Extract the [x, y] coordinate from the center of the cell holding the provided text.  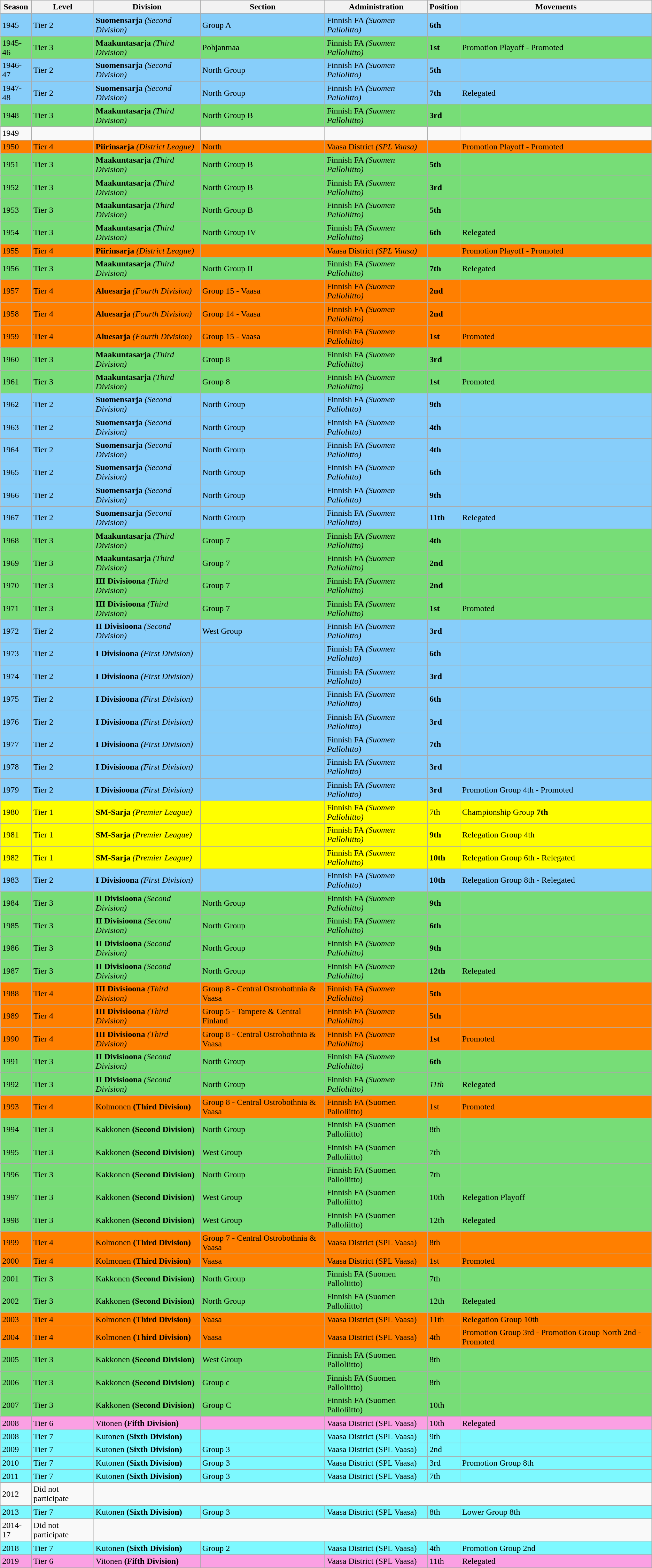
1970 [16, 586]
1965 [16, 472]
2003 [16, 1319]
1971 [16, 608]
1973 [16, 654]
North Group IV [263, 233]
1945-46 [16, 47]
1991 [16, 1061]
1961 [16, 382]
Group 2 [263, 1548]
Group A [263, 25]
2001 [16, 1279]
2004 [16, 1337]
2000 [16, 1261]
Position [444, 7]
2010 [16, 1463]
2012 [16, 1494]
1948 [16, 116]
2018 [16, 1548]
Level [63, 7]
1969 [16, 563]
1968 [16, 540]
2007 [16, 1405]
1952 [16, 187]
1986 [16, 948]
1967 [16, 517]
1996 [16, 1175]
Relegation Group 4th [556, 835]
1954 [16, 233]
1987 [16, 971]
Promotion Group 2nd [556, 1548]
2019 [16, 1561]
1945 [16, 25]
2013 [16, 1512]
1963 [16, 427]
Promotion Group 8th [556, 1463]
1946-47 [16, 70]
Section [263, 7]
1947-48 [16, 93]
1976 [16, 721]
North Group II [263, 269]
Promotion Group 3rd - Promotion Group North 2nd - Promoted [556, 1337]
1974 [16, 676]
1988 [16, 994]
2005 [16, 1360]
Relegation Group 6th - Relegated [556, 857]
Movements [556, 7]
1959 [16, 336]
Group 5 - Tampere & Central Finland [263, 1016]
1962 [16, 405]
1983 [16, 880]
2002 [16, 1301]
1966 [16, 495]
Group c [263, 1382]
2006 [16, 1382]
2011 [16, 1476]
1953 [16, 210]
1975 [16, 699]
1982 [16, 857]
1955 [16, 250]
1994 [16, 1130]
2009 [16, 1450]
Lower Group 8th [556, 1512]
Group 14 - Vaasa [263, 314]
1960 [16, 359]
1985 [16, 926]
Relegation Group 10th [556, 1319]
1984 [16, 903]
Group 7 - Central Ostrobothnia & Vaasa [263, 1242]
2014-17 [16, 1530]
1950 [16, 147]
North [263, 147]
1956 [16, 269]
Relegation Group 8th - Relegated [556, 880]
1980 [16, 812]
Pohjanmaa [263, 47]
1981 [16, 835]
1951 [16, 164]
Group C [263, 1405]
1949 [16, 133]
Championship Group 7th [556, 812]
1978 [16, 767]
1972 [16, 631]
1998 [16, 1220]
1989 [16, 1016]
1995 [16, 1152]
1990 [16, 1039]
Promotion Group 4th - Promoted [556, 790]
Division [147, 7]
1993 [16, 1107]
Relegation Playoff [556, 1197]
1997 [16, 1197]
1977 [16, 744]
1964 [16, 450]
1958 [16, 314]
1999 [16, 1242]
1957 [16, 291]
Season [16, 7]
Administration [376, 7]
1979 [16, 790]
1992 [16, 1084]
